Provide the (x, y) coordinate of the cell's center where the given text is located.  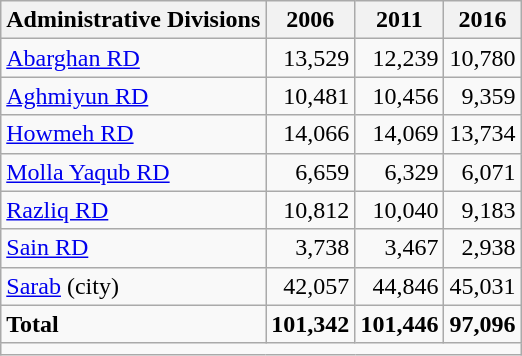
Razliq RD (134, 210)
101,446 (400, 324)
Molla Yaqub RD (134, 172)
2011 (400, 20)
42,057 (310, 286)
3,738 (310, 248)
6,329 (400, 172)
13,734 (482, 134)
101,342 (310, 324)
13,529 (310, 58)
2006 (310, 20)
10,456 (400, 96)
45,031 (482, 286)
10,040 (400, 210)
Sain RD (134, 248)
2016 (482, 20)
14,069 (400, 134)
9,359 (482, 96)
12,239 (400, 58)
Administrative Divisions (134, 20)
Total (134, 324)
Howmeh RD (134, 134)
6,659 (310, 172)
10,780 (482, 58)
44,846 (400, 286)
Sarab (city) (134, 286)
14,066 (310, 134)
9,183 (482, 210)
3,467 (400, 248)
97,096 (482, 324)
6,071 (482, 172)
10,812 (310, 210)
10,481 (310, 96)
Abarghan RD (134, 58)
2,938 (482, 248)
Aghmiyun RD (134, 96)
